Return (X, Y) of the center of cell containing provided text 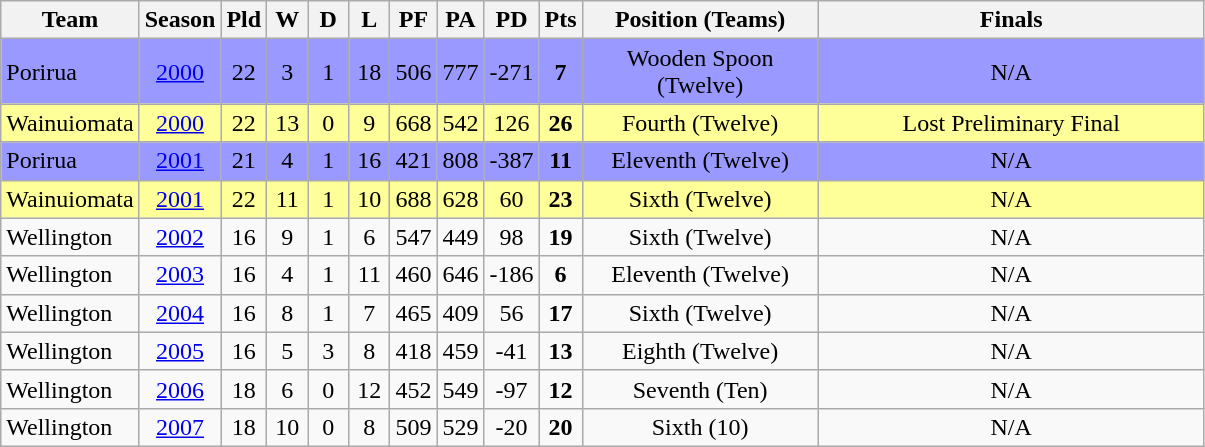
421 (414, 161)
547 (414, 237)
506 (414, 72)
Wooden Spoon (Twelve) (700, 72)
-97 (512, 389)
Sixth (10) (700, 427)
509 (414, 427)
646 (460, 275)
98 (512, 237)
2003 (180, 275)
-20 (512, 427)
-41 (512, 351)
529 (460, 427)
L (370, 20)
60 (512, 199)
26 (560, 123)
808 (460, 161)
Seventh (Ten) (700, 389)
628 (460, 199)
777 (460, 72)
409 (460, 313)
Season (180, 20)
2004 (180, 313)
418 (414, 351)
2007 (180, 427)
56 (512, 313)
Lost Preliminary Final (1011, 123)
Finals (1011, 20)
452 (414, 389)
21 (244, 161)
459 (460, 351)
465 (414, 313)
449 (460, 237)
Team (70, 20)
549 (460, 389)
-186 (512, 275)
542 (460, 123)
Pld (244, 20)
2002 (180, 237)
23 (560, 199)
126 (512, 123)
Fourth (Twelve) (700, 123)
668 (414, 123)
W (288, 20)
Position (Teams) (700, 20)
Eighth (Twelve) (700, 351)
D (328, 20)
2006 (180, 389)
17 (560, 313)
PF (414, 20)
2005 (180, 351)
460 (414, 275)
19 (560, 237)
PD (512, 20)
-387 (512, 161)
5 (288, 351)
688 (414, 199)
-271 (512, 72)
Pts (560, 20)
PA (460, 20)
20 (560, 427)
